Search for the cell housing the specified text and yield its [X, Y] center coordinate. 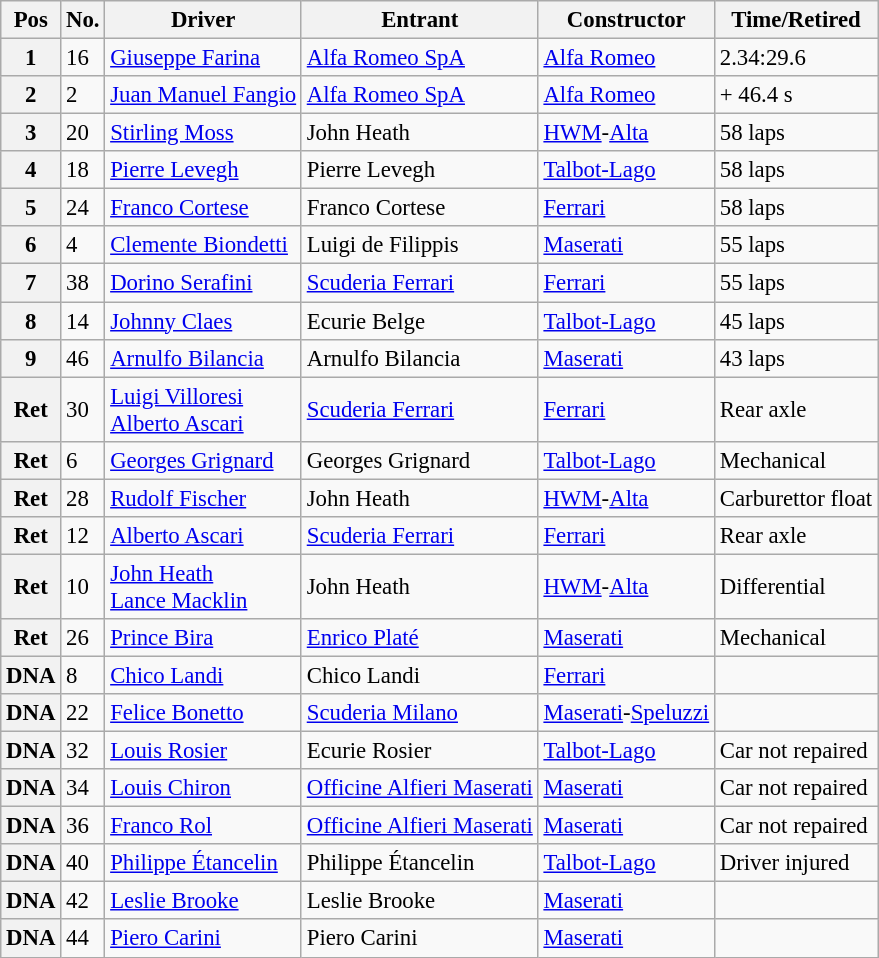
John Heath Lance Macklin [204, 586]
18 [83, 170]
Louis Chiron [204, 788]
14 [83, 321]
24 [83, 208]
Clemente Biondetti [204, 245]
34 [83, 788]
Driver injured [796, 863]
Rudolf Fischer [204, 498]
Maserati-Speluzzi [626, 713]
Ecurie Belge [420, 321]
26 [83, 638]
12 [83, 536]
Prince Bira [204, 638]
Felice Bonetto [204, 713]
42 [83, 901]
16 [83, 58]
Dorino Serafini [204, 283]
7 [31, 283]
Time/Retired [796, 20]
Louis Rosier [204, 751]
Ecurie Rosier [420, 751]
Enrico Platé [420, 638]
Stirling Moss [204, 133]
No. [83, 20]
44 [83, 939]
Constructor [626, 20]
30 [83, 410]
Luigi Villoresi Alberto Ascari [204, 410]
40 [83, 863]
Alberto Ascari [204, 536]
Johnny Claes [204, 321]
45 laps [796, 321]
20 [83, 133]
38 [83, 283]
Scuderia Milano [420, 713]
36 [83, 826]
43 laps [796, 358]
28 [83, 498]
Giuseppe Farina [204, 58]
2.34:29.6 [796, 58]
9 [31, 358]
10 [83, 586]
3 [31, 133]
Luigi de Filippis [420, 245]
5 [31, 208]
+ 46.4 s [796, 95]
22 [83, 713]
Juan Manuel Fangio [204, 95]
Entrant [420, 20]
Pos [31, 20]
32 [83, 751]
46 [83, 358]
Driver [204, 20]
1 [31, 58]
Differential [796, 586]
Carburettor float [796, 498]
Franco Rol [204, 826]
